Determine the (X, Y) coordinate at the center of the cell enclosing the given text.  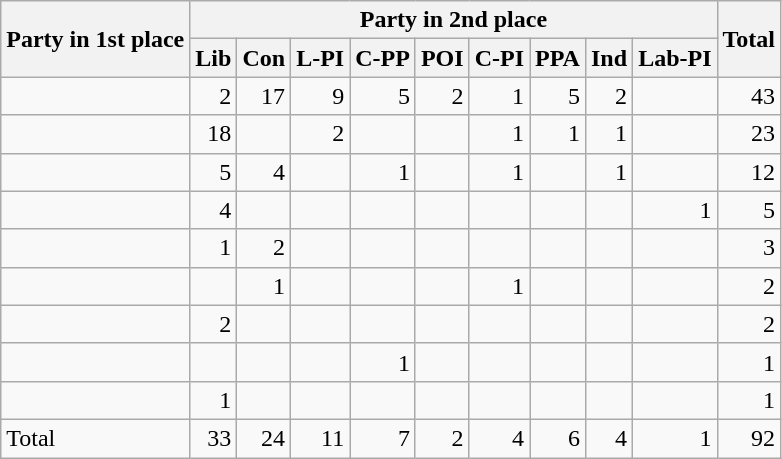
C-PI (499, 58)
43 (749, 96)
Con (264, 58)
Lab-PI (675, 58)
L-PI (320, 58)
POI (442, 58)
24 (264, 438)
11 (320, 438)
PPA (558, 58)
7 (383, 438)
18 (214, 134)
23 (749, 134)
92 (749, 438)
Party in 2nd place (454, 20)
9 (320, 96)
Party in 1st place (96, 39)
C-PP (383, 58)
Ind (608, 58)
33 (214, 438)
Lib (214, 58)
6 (558, 438)
3 (749, 248)
17 (264, 96)
12 (749, 172)
